For the text-containing cell, return its midpoint in (x, y) coordinate format. 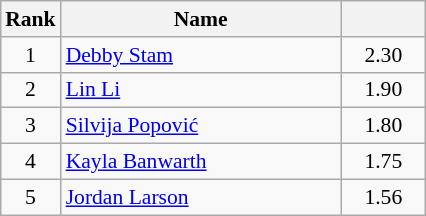
Name (201, 19)
1.56 (384, 197)
Rank (30, 19)
1.80 (384, 126)
4 (30, 161)
Jordan Larson (201, 197)
5 (30, 197)
Lin Li (201, 90)
1 (30, 54)
1.75 (384, 161)
Kayla Banwarth (201, 161)
Debby Stam (201, 54)
Silvija Popović (201, 126)
2 (30, 90)
1.90 (384, 90)
3 (30, 126)
2.30 (384, 54)
